For the text-containing cell, return its midpoint in (x, y) coordinate format. 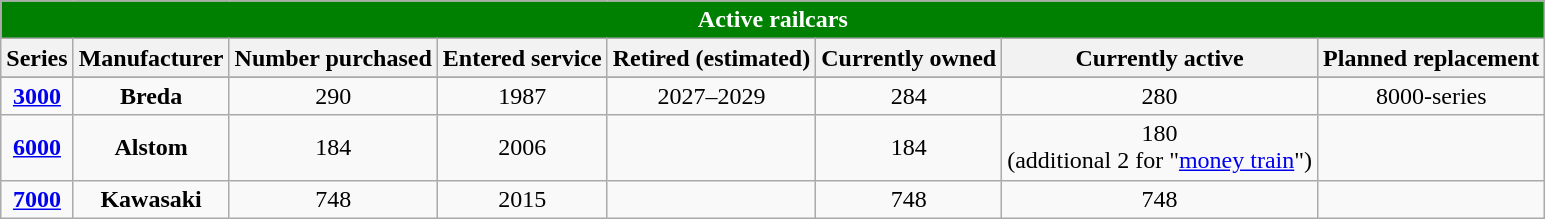
Series (37, 58)
7000 (37, 199)
Entered service (522, 58)
Kawasaki (151, 199)
6000 (37, 148)
Planned replacement (1432, 58)
Number purchased (333, 58)
2027–2029 (712, 96)
Breda (151, 96)
Active railcars (773, 20)
Manufacturer (151, 58)
Retired (estimated) (712, 58)
180(additional 2 for "money train") (1160, 148)
284 (909, 96)
Alstom (151, 148)
290 (333, 96)
Currently owned (909, 58)
8000-series (1432, 96)
2015 (522, 199)
3000 (37, 96)
Currently active (1160, 58)
2006 (522, 148)
280 (1160, 96)
1987 (522, 96)
